Scan for the cell matching the given text and deliver its (x, y) coordinate at center. 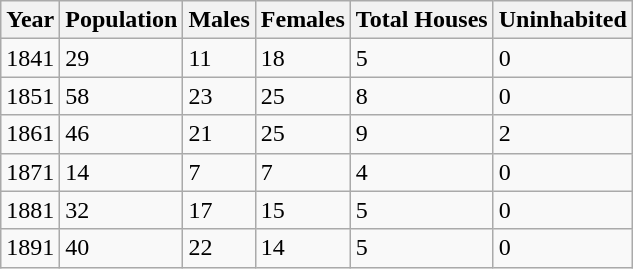
32 (122, 210)
1861 (30, 134)
15 (302, 210)
8 (422, 96)
Year (30, 20)
1881 (30, 210)
1891 (30, 248)
Total Houses (422, 20)
1851 (30, 96)
17 (219, 210)
2 (562, 134)
Females (302, 20)
Uninhabited (562, 20)
40 (122, 248)
21 (219, 134)
1871 (30, 172)
4 (422, 172)
29 (122, 58)
11 (219, 58)
18 (302, 58)
58 (122, 96)
1841 (30, 58)
23 (219, 96)
Population (122, 20)
9 (422, 134)
46 (122, 134)
22 (219, 248)
Males (219, 20)
